Provide the (X, Y) coordinate of the cell's center where the given text is located.  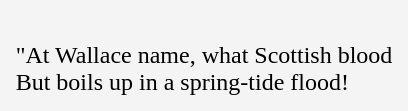
"At Wallace name, what Scottish blood But boils up in a spring-tide flood! (204, 56)
